Pinpoint the cell where the given text exists, returning its (X, Y) midpoint coordinate. 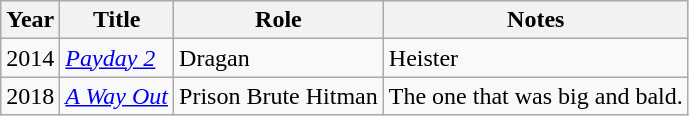
The one that was big and bald. (536, 96)
Title (117, 20)
2018 (30, 96)
Role (279, 20)
2014 (30, 58)
Payday 2 (117, 58)
A Way Out (117, 96)
Prison Brute Hitman (279, 96)
Heister (536, 58)
Notes (536, 20)
Dragan (279, 58)
Year (30, 20)
